Provide the (X, Y) coordinate of the cell's center where the given text is located.  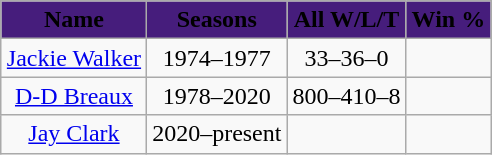
Jackie Walker (74, 58)
2020–present (217, 134)
800–410–8 (346, 96)
D-D Breaux (74, 96)
Jay Clark (74, 134)
Seasons (217, 20)
1978–2020 (217, 96)
All W/L/T (346, 20)
33–36–0 (346, 58)
Win % (448, 20)
Name (74, 20)
1974–1977 (217, 58)
